Scan for the cell matching the given text and deliver its [x, y] coordinate at center. 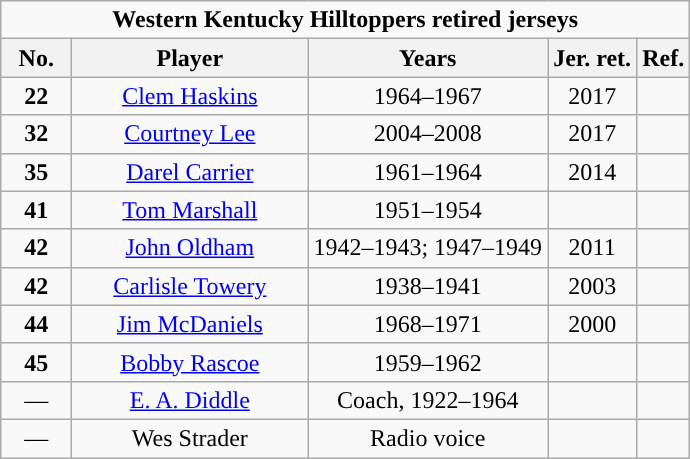
2003 [592, 286]
Jer. ret. [592, 58]
Wes Strader [190, 438]
1951–1954 [428, 210]
1938–1941 [428, 286]
Darel Carrier [190, 172]
22 [36, 96]
2014 [592, 172]
John Oldham [190, 248]
Jim McDaniels [190, 324]
32 [36, 134]
Radio voice [428, 438]
Clem Haskins [190, 96]
1968–1971 [428, 324]
Western Kentucky Hilltoppers retired jerseys [346, 20]
No. [36, 58]
1959–1962 [428, 362]
Ref. [664, 58]
E. A. Diddle [190, 400]
Coach, 1922–1964 [428, 400]
Tom Marshall [190, 210]
1964–1967 [428, 96]
Carlisle Towery [190, 286]
1942–1943; 1947–1949 [428, 248]
35 [36, 172]
2000 [592, 324]
2004–2008 [428, 134]
Courtney Lee [190, 134]
45 [36, 362]
Years [428, 58]
Bobby Rascoe [190, 362]
41 [36, 210]
Player [190, 58]
44 [36, 324]
1961–1964 [428, 172]
2011 [592, 248]
